Locate the cell with the specified text and output its [x, y] center coordinate. 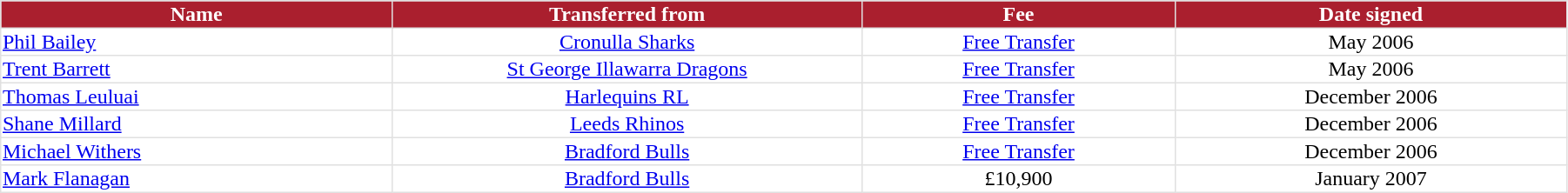
January 2007 [1370, 179]
Phil Bailey [197, 42]
Date signed [1370, 15]
Fee [1019, 15]
Transferred from [627, 15]
Name [197, 15]
£10,900 [1019, 179]
Mark Flanagan [197, 179]
Michael Withers [197, 151]
Cronulla Sharks [627, 42]
Shane Millard [197, 124]
Trent Barrett [197, 70]
Leeds Rhinos [627, 124]
St George Illawarra Dragons [627, 70]
Thomas Leuluai [197, 96]
Harlequins RL [627, 96]
